Return (X, Y) of the center of cell containing provided text 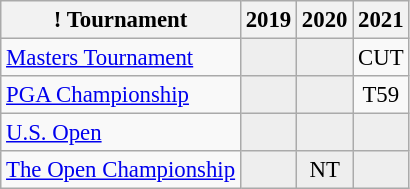
T59 (381, 95)
PGA Championship (121, 95)
! Tournament (121, 20)
U.S. Open (121, 133)
NT (325, 170)
Masters Tournament (121, 58)
The Open Championship (121, 170)
CUT (381, 58)
2020 (325, 20)
2021 (381, 20)
2019 (268, 20)
